Provide the (X, Y) coordinate of the cell's center where the given text is located.  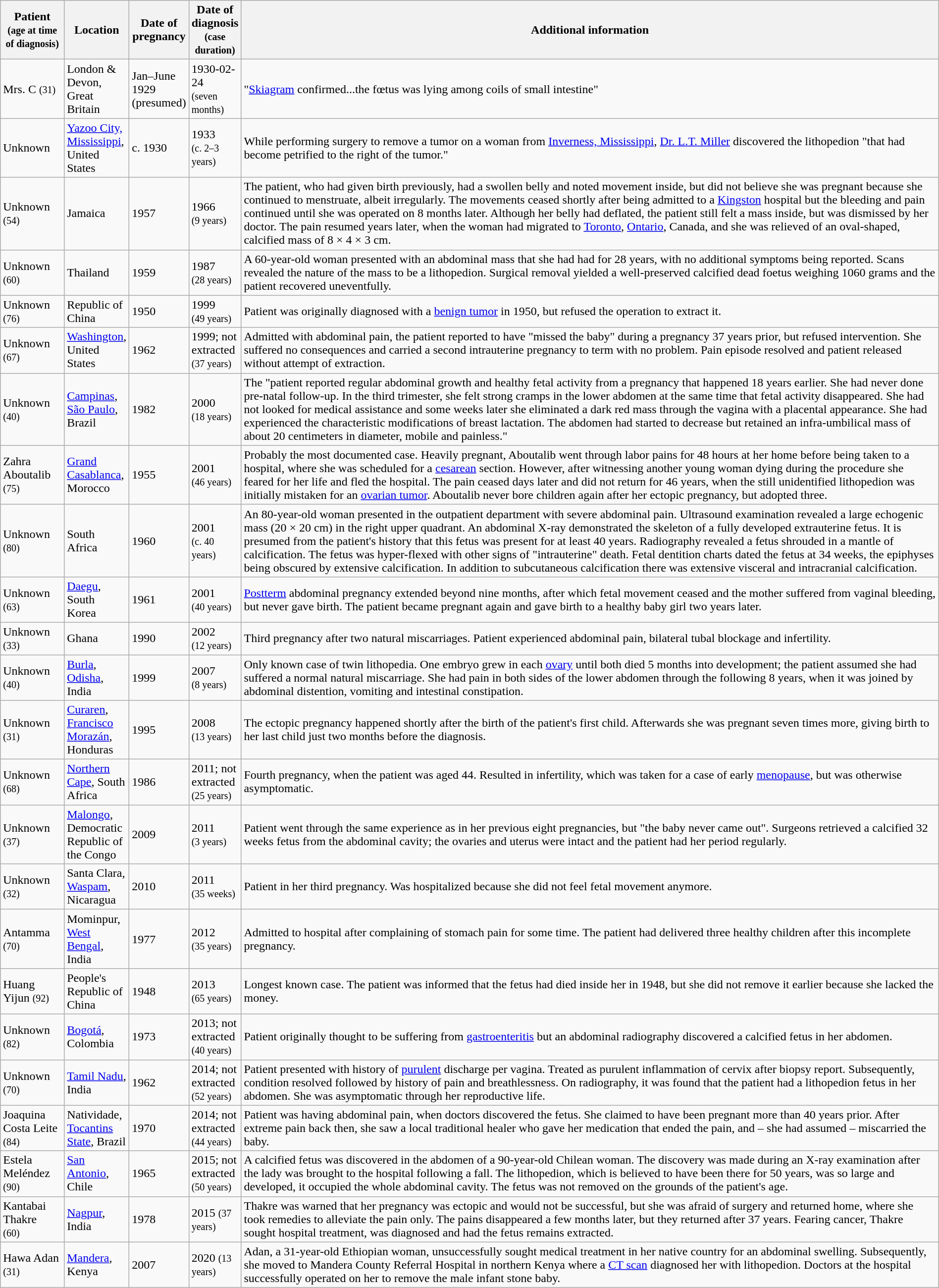
People's Republic of China (97, 991)
Natividade, Tocantins State, Brazil (97, 1128)
Patient(age at time of diagnosis) (33, 30)
Patient was originally diagnosed with a benign tumor in 1950, but refused the operation to extract it. (590, 311)
1999 (159, 678)
Unknown (31) (33, 730)
1948 (159, 991)
Kantabai Thakre(60) (33, 1219)
Unknown (60) (33, 272)
2013; not extracted (40 years) (215, 1037)
Unknown (80) (33, 540)
Unknown(70) (33, 1082)
2011; not extracted (25 years) (215, 782)
Unknown (33) (33, 638)
2002 (12 years) (215, 638)
2008 (13 years) (215, 730)
2012 (35 years) (215, 939)
Patient in her third pregnancy. Was hospitalized because she did not feel fetal movement anymore. (590, 887)
1995 (159, 730)
Yazoo City, Mississippi, United States (97, 148)
2010 (159, 887)
Mandera, Kenya (97, 1265)
Santa Clara, Waspam, Nicaragua (97, 887)
2007 (159, 1265)
Bogotá, Colombia (97, 1037)
2011 (35 weeks) (215, 887)
Zahra Aboutalib (75) (33, 475)
Unknown (54) (33, 214)
1966 (9 years) (215, 214)
Date of pregnancy (159, 30)
Unknown (32) (33, 887)
2009 (159, 834)
Unknown (33, 148)
1957 (159, 214)
1960 (159, 540)
Joaquina Costa Leite(84) (33, 1128)
1930-02-24 (seven months) (215, 89)
Mominpur, West Bengal, India (97, 939)
2011 (3 years) (215, 834)
2001 (c. 40 years) (215, 540)
Unknown (63) (33, 599)
1986 (159, 782)
Washington, United States (97, 350)
1933 (c. 2–3 years) (215, 148)
Patient originally thought to be suffering from gastroenteritis but an abdominal radiography discovered a calcified fetus in her abdomen. (590, 1037)
Ghana (97, 638)
Daegu, South Korea (97, 599)
Mrs. C (31) (33, 89)
Campinas, São Paulo, Brazil (97, 409)
1950 (159, 311)
1999 (49 years) (215, 311)
1978 (159, 1219)
Unknown (68) (33, 782)
1990 (159, 638)
South Africa (97, 540)
1959 (159, 272)
1982 (159, 409)
Malongo, Democratic Republic of the Congo (97, 834)
2014; not extracted (52 years) (215, 1082)
1973 (159, 1037)
2015; not extracted(50 years) (215, 1174)
Nagpur, India (97, 1219)
Unknown (37) (33, 834)
Thailand (97, 272)
Hawa Adan(31) (33, 1265)
San Antonio, Chile (97, 1174)
Estela Meléndez(90) (33, 1174)
London & Devon, Great Britain (97, 89)
Third pregnancy after two natural miscarriages. Patient experienced abdominal pain, bilateral tubal blockage and infertility. (590, 638)
Jan–June 1929 (presumed) (159, 89)
1987 (28 years) (215, 272)
2014; not extracted (44 years) (215, 1128)
1955 (159, 475)
2001 (46 years) (215, 475)
Tamil Nadu, India (97, 1082)
2007 (8 years) (215, 678)
Curaren, Francisco Morazán, Honduras (97, 730)
Unknown(82) (33, 1037)
1977 (159, 939)
Republic of China (97, 311)
1970 (159, 1128)
2001 (40 years) (215, 599)
Jamaica (97, 214)
2000 (18 years) (215, 409)
Location (97, 30)
c. 1930 (159, 148)
Additional information (590, 30)
Unknown (67) (33, 350)
2013 (65 years) (215, 991)
1965 (159, 1174)
1999; not extracted (37 years) (215, 350)
Northern Cape, South Africa (97, 782)
Unknown (76) (33, 311)
2015 (37 years) (215, 1219)
Date of diagnosis (case duration) (215, 30)
Huang Yijun (92) (33, 991)
Grand Casablanca, Morocco (97, 475)
Burla, Odisha, India (97, 678)
1961 (159, 599)
Antamma (70) (33, 939)
"Skiagram confirmed...the fœtus was lying among coils of small intestine" (590, 89)
2020 (13 years) (215, 1265)
